Scan for the cell matching the given text and deliver its (X, Y) coordinate at center. 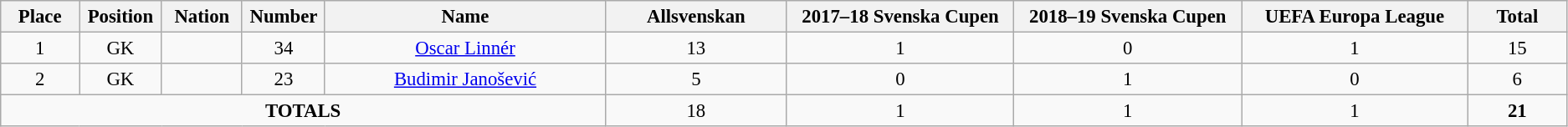
Total (1517, 17)
34 (283, 48)
Position (120, 17)
6 (1517, 79)
18 (696, 111)
23 (283, 79)
13 (696, 48)
UEFA Europa League (1355, 17)
Number (283, 17)
Allsvenskan (696, 17)
TOTALS (303, 111)
Place (40, 17)
Oscar Linnér (465, 48)
Nation (202, 17)
Budimir Janošević (465, 79)
2 (40, 79)
21 (1517, 111)
5 (696, 79)
Name (465, 17)
2017–18 Svenska Cupen (900, 17)
15 (1517, 48)
2018–19 Svenska Cupen (1128, 17)
